Identify which cell holds the provided text, then report its (x, y) central coordinate. 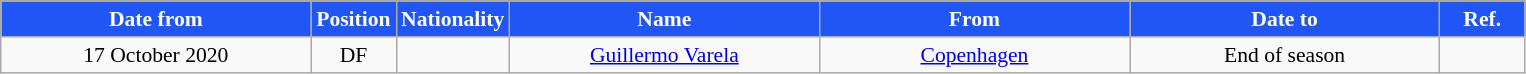
From (974, 19)
Name (664, 19)
End of season (1285, 55)
Guillermo Varela (664, 55)
Ref. (1482, 19)
Nationality (452, 19)
Position (354, 19)
Copenhagen (974, 55)
Date to (1285, 19)
Date from (156, 19)
DF (354, 55)
17 October 2020 (156, 55)
